Determine the [x, y] coordinate at the center of the cell enclosing the given text.  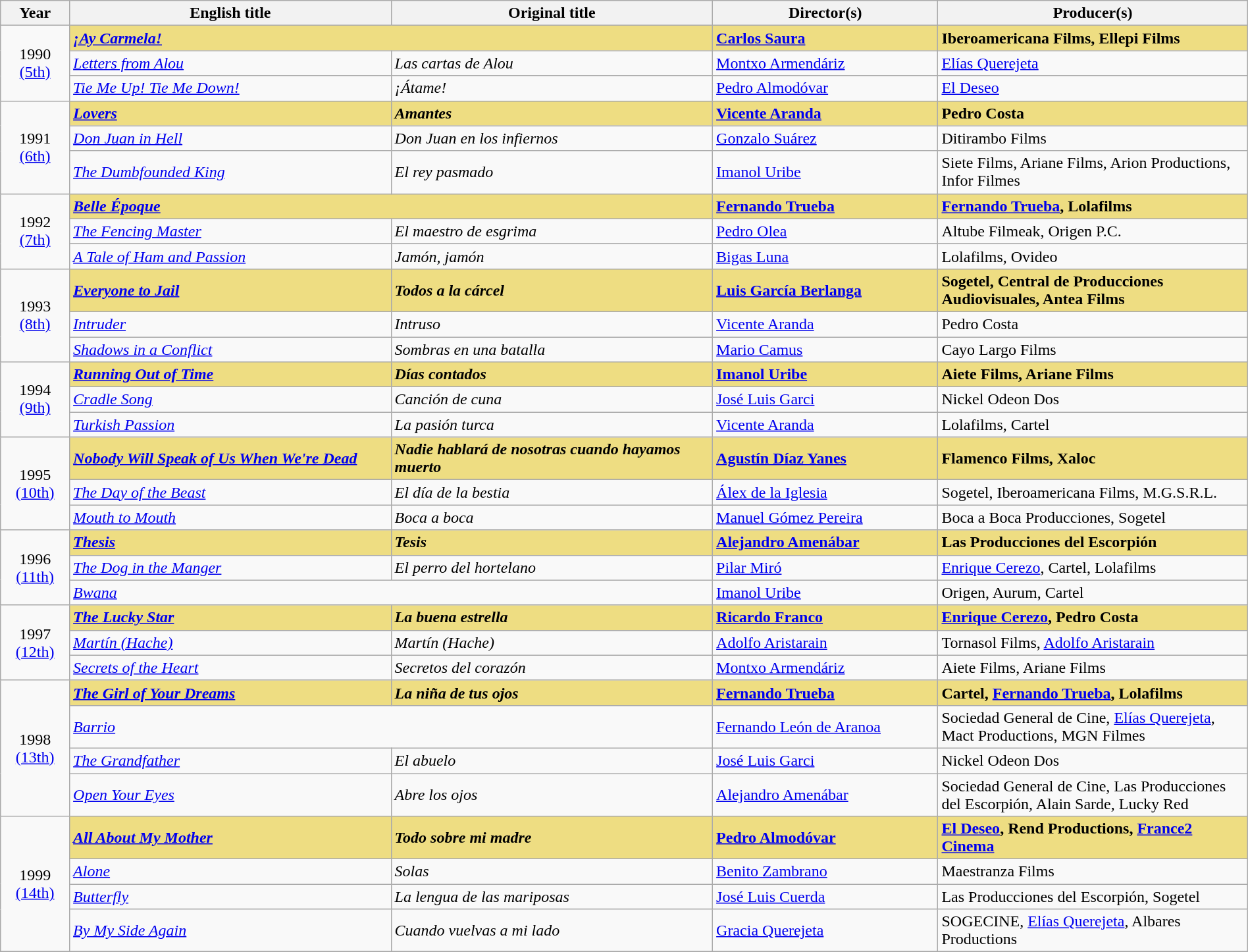
Butterfly [230, 897]
Adolfo Aristarain [825, 643]
Nadie hablará de nosotras cuando hayamos muerto [552, 458]
Luis García Berlanga [825, 290]
Carlos Saura [825, 38]
Solas [552, 872]
El maestro de esgrima [552, 231]
The Lucky Star [230, 618]
Las Producciones del Escorpión, Sogetel [1093, 897]
Álex de la Iglesia [825, 492]
Letters from Alou [230, 63]
Amantes [552, 113]
1994(9th) [36, 400]
Abre los ojos [552, 794]
Las Producciones del Escorpión [1093, 542]
Días contados [552, 375]
1998(13th) [36, 748]
Bigas Luna [825, 256]
Original title [552, 13]
Sociedad General de Cine, Las Producciones del Escorpión, Alain Sarde, Lucky Red [1093, 794]
Belle Époque [391, 206]
Altube Filmeak, Origen P.C. [1093, 231]
Iberoamericana Films, Ellepi Films [1093, 38]
1991(6th) [36, 147]
Alone [230, 872]
El Deseo [1093, 88]
English title [230, 13]
The Girl of Your Dreams [230, 693]
Sombras en una batalla [552, 350]
Sociedad General de Cine, Elías Querejeta, Mact Productions, MGN Filmes [1093, 727]
Mario Camus [825, 350]
Open Your Eyes [230, 794]
Cayo Largo Films [1093, 350]
Lovers [230, 113]
Jamón, jamón [552, 256]
¡Átame! [552, 88]
Running Out of Time [230, 375]
Flamenco Films, Xaloc [1093, 458]
¡Ay Carmela! [391, 38]
The Fencing Master [230, 231]
Turkish Passion [230, 425]
El rey pasmado [552, 172]
Secrets of the Heart [230, 668]
Fernando Trueba, Lolafilms [1093, 206]
1995(10th) [36, 483]
Enrique Cerezo, Pedro Costa [1093, 618]
Don Juan in Hell [230, 138]
Gracia Querejeta [825, 931]
By My Side Again [230, 931]
Nobody Will Speak of Us When We're Dead [230, 458]
Canción de cuna [552, 400]
Everyone to Jail [230, 290]
1997(12th) [36, 643]
El día de la bestia [552, 492]
1999(14th) [36, 884]
Siete Films, Ariane Films, Arion Productions, Infor Filmes [1093, 172]
1996(11th) [36, 568]
Intruder [230, 324]
Cradle Song [230, 400]
1990(5th) [36, 63]
Elías Querejeta [1093, 63]
Lolafilms, Cartel [1093, 425]
Tesis [552, 542]
Origen, Aurum, Cartel [1093, 593]
Las cartas de Alou [552, 63]
The Dumbfounded King [230, 172]
Secretos del corazón [552, 668]
La pasión turca [552, 425]
Gonzalo Suárez [825, 138]
Pilar Miró [825, 568]
Bwana [391, 593]
Boca a boca [552, 517]
La buena estrella [552, 618]
The Dog in the Manger [230, 568]
Ditirambo Films [1093, 138]
José Luis Cuerda [825, 897]
A Tale of Ham and Passion [230, 256]
All About My Mother [230, 837]
El abuelo [552, 760]
1992(7th) [36, 231]
Todo sobre mi madre [552, 837]
Ricardo Franco [825, 618]
Thesis [230, 542]
Cartel, Fernando Trueba, Lolafilms [1093, 693]
Fernando León de Aranoa [825, 727]
1993(8th) [36, 315]
El Deseo, Rend Productions, France2 Cinema [1093, 837]
Sogetel, Central de Producciones Audiovisuales, Antea Films [1093, 290]
Todos a la cárcel [552, 290]
Maestranza Films [1093, 872]
The Grandfather [230, 760]
Manuel Gómez Pereira [825, 517]
SOGECINE, Elías Querejeta, Albares Productions [1093, 931]
Boca a Boca Producciones, Sogetel [1093, 517]
Shadows in a Conflict [230, 350]
Tie Me Up! Tie Me Down! [230, 88]
La lengua de las mariposas [552, 897]
Benito Zambrano [825, 872]
La niña de tus ojos [552, 693]
Intruso [552, 324]
The Day of the Beast [230, 492]
Producer(s) [1093, 13]
Don Juan en los infiernos [552, 138]
Lolafilms, Ovideo [1093, 256]
Cuando vuelvas a mi lado [552, 931]
Director(s) [825, 13]
Sogetel, Iberoamericana Films, M.G.S.R.L. [1093, 492]
Enrique Cerezo, Cartel, Lolafilms [1093, 568]
Agustín Díaz Yanes [825, 458]
Tornasol Films, Adolfo Aristarain [1093, 643]
Mouth to Mouth [230, 517]
Year [36, 13]
El perro del hortelano [552, 568]
Barrio [391, 727]
Pedro Olea [825, 231]
